For the text-containing cell, return its midpoint in (X, Y) coordinate format. 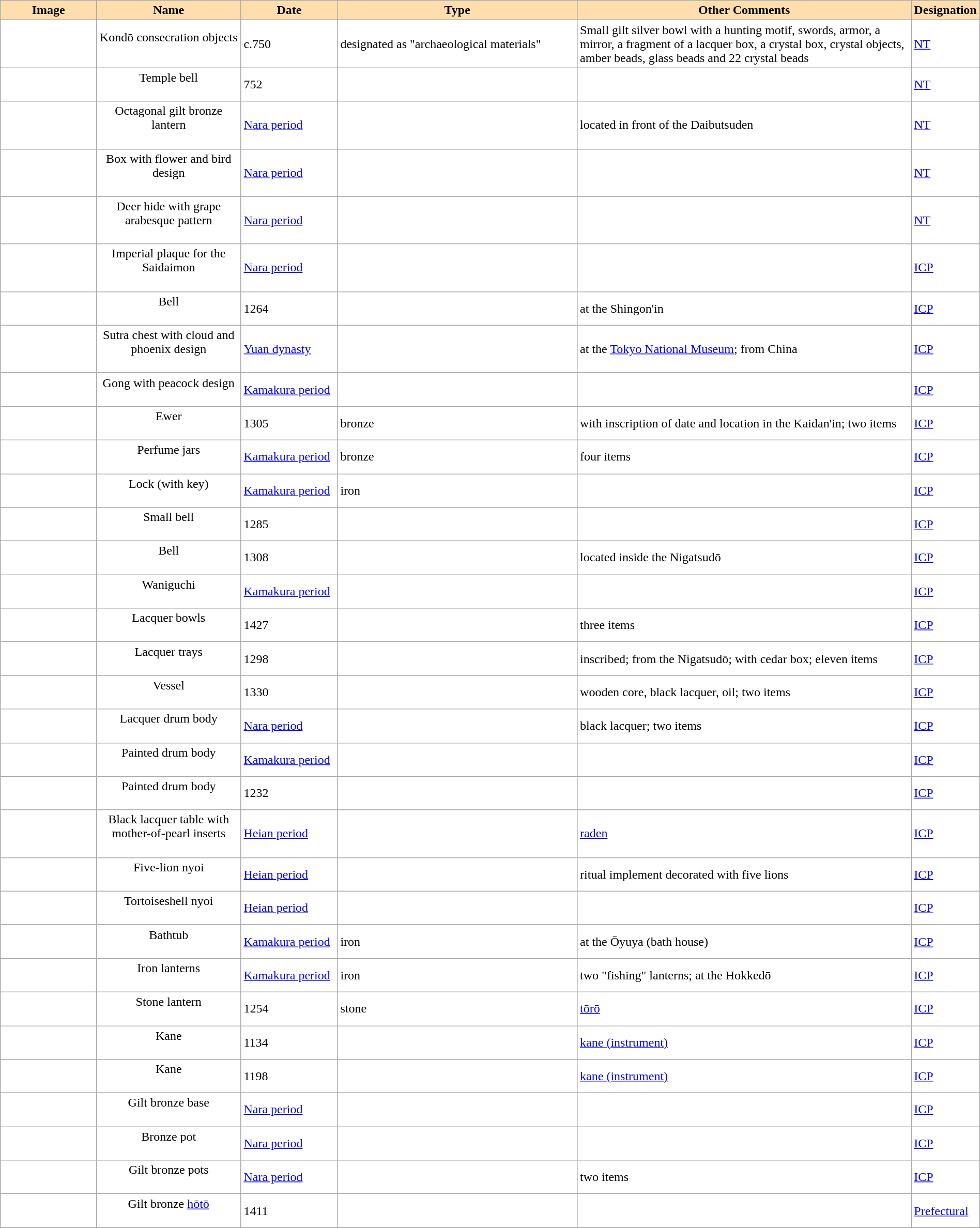
Black lacquer table with mother-of-pearl inserts (169, 834)
Sutra chest with cloud and phoenix design (169, 349)
at the Shingon'in (744, 308)
designated as "archaeological materials" (457, 44)
1232 (289, 793)
Five-lion nyoi (169, 874)
Kondō consecration objects (169, 44)
ritual implement decorated with five lions (744, 874)
located inside the Nigatsudō (744, 558)
Gilt bronze base (169, 1110)
1254 (289, 1009)
Image (49, 10)
wooden core, black lacquer, oil; two items (744, 693)
Prefectural (945, 1210)
three items (744, 625)
four items (744, 457)
752 (289, 85)
Lacquer bowls (169, 625)
Gong with peacock design (169, 390)
inscribed; from the Nigatsudō; with cedar box; eleven items (744, 658)
located in front of the Daibutsuden (744, 125)
1308 (289, 558)
Gilt bronze pots (169, 1177)
1134 (289, 1042)
two items (744, 1177)
at the Ōyuya (bath house) (744, 942)
1285 (289, 524)
1298 (289, 658)
Octagonal gilt bronze lantern (169, 125)
Waniguchi (169, 591)
c.750 (289, 44)
Bronze pot (169, 1143)
with inscription of date and location in the Kaidan'in; two items (744, 423)
Lacquer trays (169, 658)
Ewer (169, 423)
Lacquer drum body (169, 726)
tōrō (744, 1009)
Tortoiseshell nyoi (169, 908)
Stone lantern (169, 1009)
Gilt bronze hōtō (169, 1210)
1305 (289, 423)
Other Comments (744, 10)
Type (457, 10)
two "fishing" lanterns; at the Hokkedō (744, 975)
Temple bell (169, 85)
Date (289, 10)
Designation (945, 10)
Iron lanterns (169, 975)
at the Tokyo National Museum; from China (744, 349)
Box with flower and bird design (169, 173)
Vessel (169, 693)
black lacquer; two items (744, 726)
Perfume jars (169, 457)
Imperial plaque for the Saidaimon (169, 268)
1427 (289, 625)
1264 (289, 308)
Lock (with key) (169, 490)
raden (744, 834)
Name (169, 10)
Small bell (169, 524)
1411 (289, 1210)
Bathtub (169, 942)
1198 (289, 1076)
Yuan dynasty (289, 349)
1330 (289, 693)
stone (457, 1009)
Deer hide with grape arabesque pattern (169, 220)
